Provide the [X, Y] coordinate of the cell's center where the given text is located.  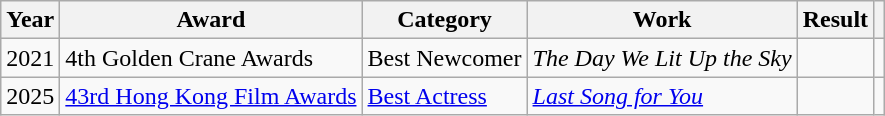
Last Song for You [662, 96]
Award [211, 20]
2025 [30, 96]
Work [662, 20]
4th Golden Crane Awards [211, 58]
Best Newcomer [444, 58]
Category [444, 20]
Year [30, 20]
Result [835, 20]
43rd Hong Kong Film Awards [211, 96]
The Day We Lit Up the Sky [662, 58]
2021 [30, 58]
Best Actress [444, 96]
